Extract the [x, y] coordinate from the center of the cell holding the provided text.  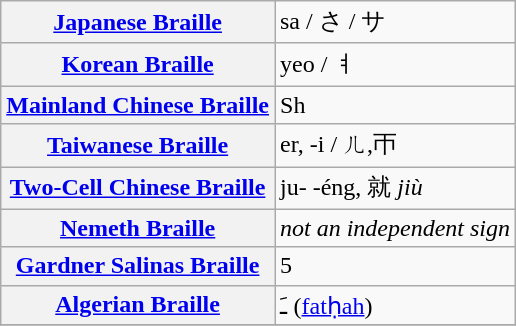
sa / さ / サ [394, 22]
Taiwanese Braille [138, 146]
5 [394, 266]
not an independent sign [394, 228]
Japanese Braille [138, 22]
Two-Cell Chinese Braille [138, 188]
Algerian Braille [138, 305]
ـَ (fatḥah) ‎ [394, 305]
er, -i / ㄦ,ㄭ [394, 146]
Korean Braille [138, 64]
Mainland Chinese Braille [138, 105]
Gardner Salinas Braille [138, 266]
Nemeth Braille [138, 228]
Sh [394, 105]
ju- -éng, 就 jiù [394, 188]
yeo / ㅕ [394, 64]
